Identify which cell holds the provided text, then report its (X, Y) central coordinate. 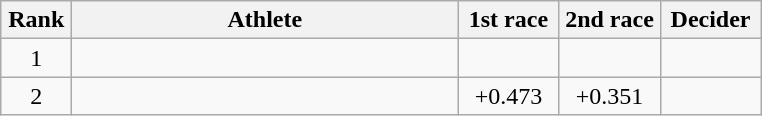
Rank (36, 20)
+0.351 (610, 96)
Athlete (265, 20)
1 (36, 58)
2nd race (610, 20)
+0.473 (508, 96)
1st race (508, 20)
2 (36, 96)
Decider (710, 20)
